Return (x, y) of the center of cell containing provided text 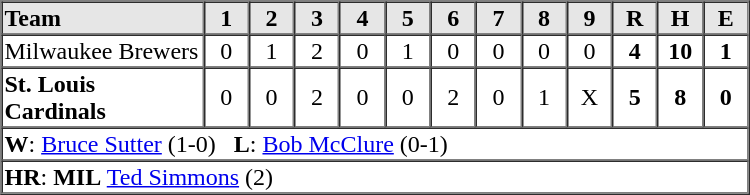
6 (452, 18)
Team (103, 18)
W: Bruce Sutter (1-0) L: Bob McClure (0-1) (376, 144)
HR: MIL Ted Simmons (2) (376, 176)
7 (498, 18)
E (726, 18)
H (680, 18)
St. Louis Cardinals (103, 98)
3 (316, 18)
R (634, 18)
9 (590, 18)
Milwaukee Brewers (103, 50)
10 (680, 50)
X (590, 98)
